Pinpoint the cell where the given text exists, returning its [X, Y] midpoint coordinate. 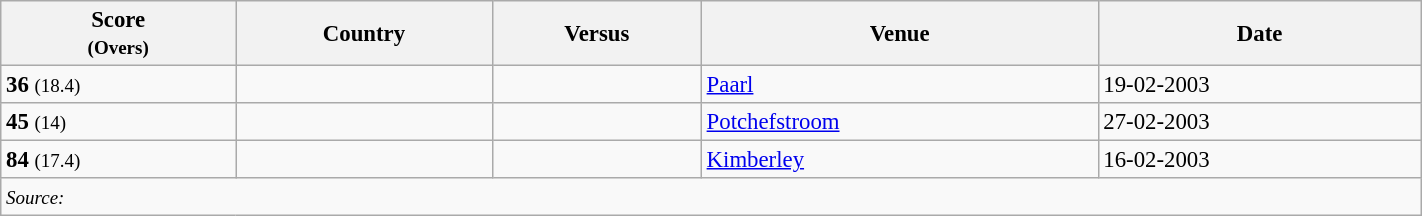
Date [1260, 34]
Kimberley [900, 160]
Source: [711, 197]
Score (Overs) [118, 34]
Paarl [900, 85]
Potchefstroom [900, 122]
36 (18.4) [118, 85]
27-02-2003 [1260, 122]
84 (17.4) [118, 160]
19-02-2003 [1260, 85]
Versus [596, 34]
45 (14) [118, 122]
Country [364, 34]
16-02-2003 [1260, 160]
Venue [900, 34]
